Locate the cell with the specified text and output its (X, Y) center coordinate. 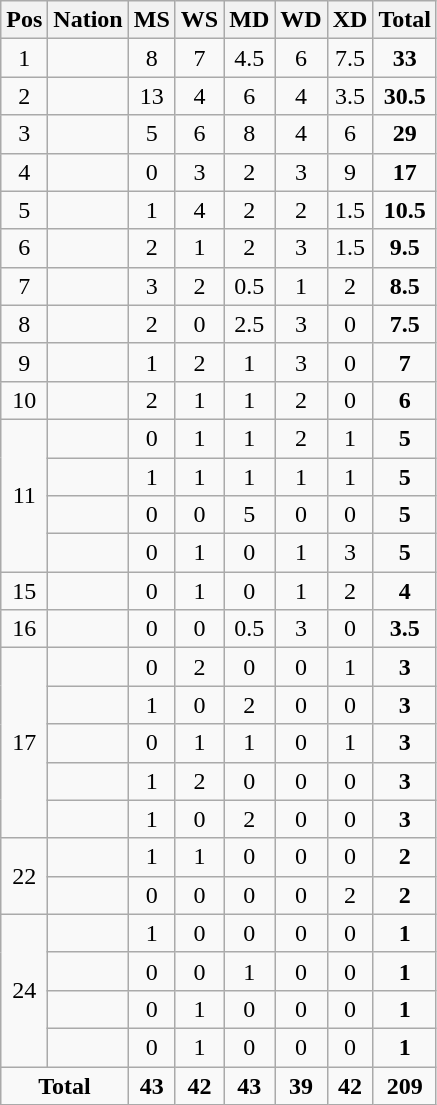
11 (24, 495)
Pos (24, 20)
33 (405, 58)
29 (405, 134)
MD (250, 20)
9.5 (405, 248)
MS (152, 20)
Nation (88, 20)
24 (24, 990)
4.5 (250, 58)
XD (350, 20)
15 (24, 591)
209 (405, 1085)
39 (301, 1085)
2.5 (250, 324)
10.5 (405, 210)
WD (301, 20)
22 (24, 876)
30.5 (405, 96)
8.5 (405, 286)
WS (199, 20)
10 (24, 400)
16 (24, 629)
13 (152, 96)
